From the cell containing the given text, extract its center point as [X, Y] coordinate. 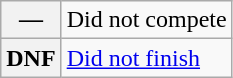
— [31, 20]
Did not finish [146, 58]
DNF [31, 58]
Did not compete [146, 20]
